Output the (x, y) coordinate of the center of the cell containing the given text.  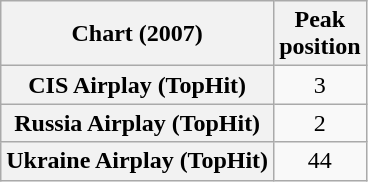
Russia Airplay (TopHit) (138, 123)
Peakposition (320, 34)
Ukraine Airplay (TopHit) (138, 161)
2 (320, 123)
3 (320, 85)
CIS Airplay (TopHit) (138, 85)
44 (320, 161)
Chart (2007) (138, 34)
